Return (x, y) of the center of cell containing provided text 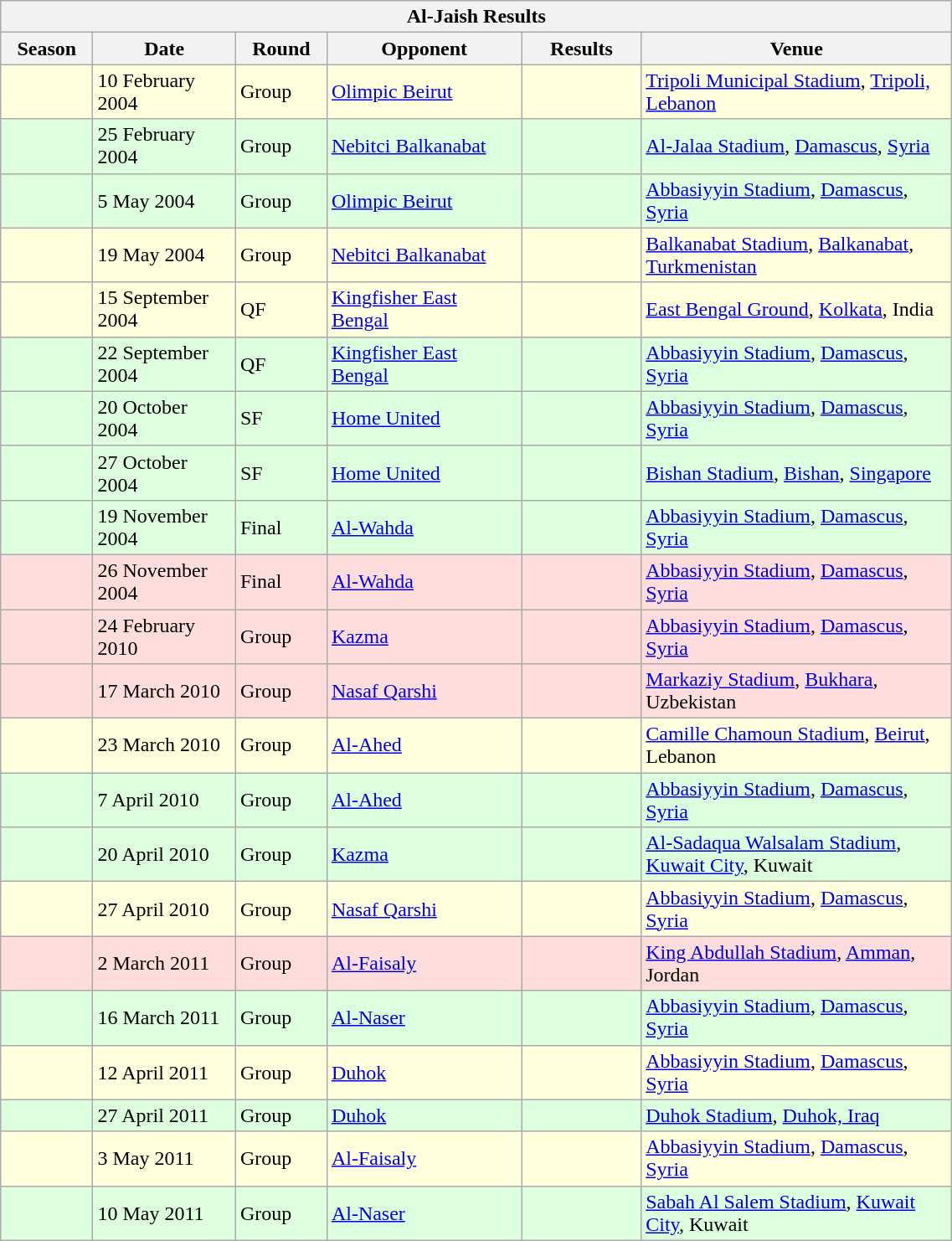
16 March 2011 (164, 1018)
10 May 2011 (164, 1213)
Round (281, 49)
Duhok Stadium, Duhok, Iraq (797, 1115)
27 April 2011 (164, 1115)
26 November 2004 (164, 581)
5 May 2004 (164, 201)
20 October 2004 (164, 419)
Bishan Stadium, Bishan, Singapore (797, 472)
Season (47, 49)
Al-Sadaqua Walsalam Stadium, Kuwait City, Kuwait (797, 854)
2 March 2011 (164, 963)
19 May 2004 (164, 255)
Sabah Al Salem Stadium, Kuwait City, Kuwait (797, 1213)
Date (164, 49)
7 April 2010 (164, 801)
Venue (797, 49)
24 February 2010 (164, 636)
Tripoli Municipal Stadium, Tripoli, Lebanon (797, 92)
Al-Jalaa Stadium, Damascus, Syria (797, 146)
27 April 2010 (164, 909)
17 March 2010 (164, 692)
3 May 2011 (164, 1159)
20 April 2010 (164, 854)
15 September 2004 (164, 310)
23 March 2010 (164, 745)
12 April 2011 (164, 1072)
Results (581, 49)
Al-Jaish Results (476, 17)
East Bengal Ground, Kolkata, India (797, 310)
22 September 2004 (164, 363)
Balkanabat Stadium, Balkanabat, Turkmenistan (797, 255)
Opponent (424, 49)
King Abdullah Stadium, Amman, Jordan (797, 963)
Camille Chamoun Stadium, Beirut, Lebanon (797, 745)
19 November 2004 (164, 528)
27 October 2004 (164, 472)
10 February 2004 (164, 92)
25 February 2004 (164, 146)
Markaziy Stadium, Bukhara, Uzbekistan (797, 692)
